Detect which cell encompasses the target text, then output its [x, y] center coordinate. 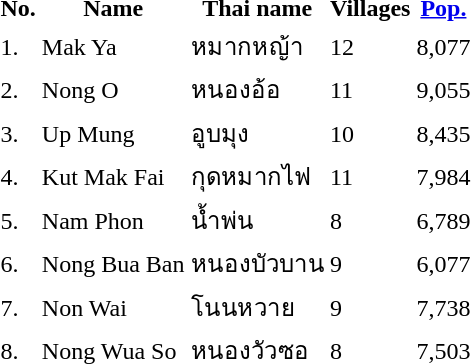
8 [370, 220]
Nong O [113, 90]
โนนหวาย [257, 307]
หมากหญ้า [257, 46]
12 [370, 46]
อูบมุง [257, 133]
น้ำพ่น [257, 220]
หนองอ้อ [257, 90]
Kut Mak Fai [113, 176]
กุดหมากไฟ [257, 176]
Non Wai [113, 307]
Nam Phon [113, 220]
Mak Ya [113, 46]
10 [370, 133]
Nong Bua Ban [113, 264]
หนองบัวบาน [257, 264]
Up Mung [113, 133]
